For the text-containing cell, return its midpoint in (X, Y) coordinate format. 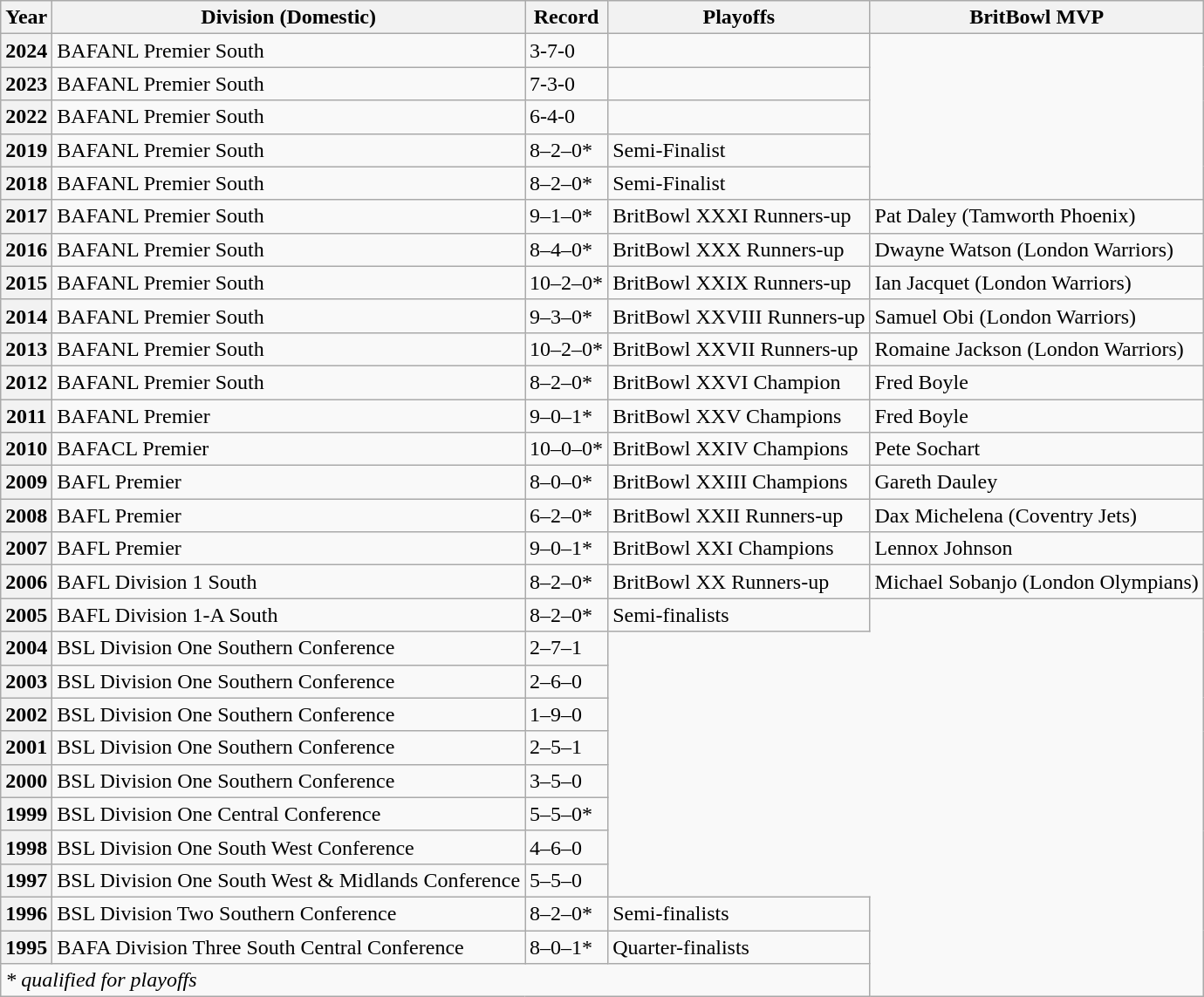
5–5–0 (567, 880)
BAFL Division 1 South (289, 582)
2013 (26, 349)
Record (567, 17)
2016 (26, 249)
2010 (26, 449)
2023 (26, 84)
2–5–1 (567, 748)
6-4-0 (567, 117)
2008 (26, 516)
2017 (26, 216)
Playoffs (739, 17)
BritBowl MVP (1036, 17)
Ian Jacquet (London Warriors) (1036, 283)
1–9–0 (567, 714)
BritBowl XXII Runners-up (739, 516)
2007 (26, 549)
10–0–0* (567, 449)
BAFACL Premier (289, 449)
BSL Division One South West Conference (289, 847)
BritBowl XXIX Runners-up (739, 283)
Gareth Dauley (1036, 482)
1995 (26, 946)
2012 (26, 382)
2–6–0 (567, 681)
3-7-0 (567, 51)
BritBowl XXVII Runners-up (739, 349)
6–2–0* (567, 516)
2024 (26, 51)
BritBowl XXXI Runners-up (739, 216)
BritBowl XXIV Champions (739, 449)
5–5–0* (567, 814)
8–0–1* (567, 946)
4–6–0 (567, 847)
3–5–0 (567, 781)
Dax Michelena (Coventry Jets) (1036, 516)
* qualified for playoffs (435, 980)
BritBowl XXIII Champions (739, 482)
7-3-0 (567, 84)
Michael Sobanjo (London Olympians) (1036, 582)
Samuel Obi (London Warriors) (1036, 316)
Romaine Jackson (London Warriors) (1036, 349)
2009 (26, 482)
BritBowl XXI Champions (739, 549)
2011 (26, 416)
2022 (26, 117)
BritBowl XXX Runners-up (739, 249)
BSL Division One Central Conference (289, 814)
Lennox Johnson (1036, 549)
Pat Daley (Tamworth Phoenix) (1036, 216)
Pete Sochart (1036, 449)
2004 (26, 648)
Year (26, 17)
2–7–1 (567, 648)
2006 (26, 582)
2015 (26, 283)
BAFL Division 1-A South (289, 615)
9–1–0* (567, 216)
BAFA Division Three South Central Conference (289, 946)
BSL Division Two Southern Conference (289, 913)
2018 (26, 183)
2005 (26, 615)
1998 (26, 847)
8–4–0* (567, 249)
Division (Domestic) (289, 17)
BAFANL Premier (289, 416)
2000 (26, 781)
BSL Division One South West & Midlands Conference (289, 880)
1997 (26, 880)
BritBowl XXVIII Runners-up (739, 316)
2019 (26, 150)
BritBowl XXV Champions (739, 416)
8–0–0* (567, 482)
2014 (26, 316)
9–3–0* (567, 316)
2003 (26, 681)
BritBowl XXVI Champion (739, 382)
BritBowl XX Runners-up (739, 582)
Quarter-finalists (739, 946)
Dwayne Watson (London Warriors) (1036, 249)
2001 (26, 748)
1999 (26, 814)
1996 (26, 913)
2002 (26, 714)
